Detect which cell encompasses the target text, then output its [X, Y] center coordinate. 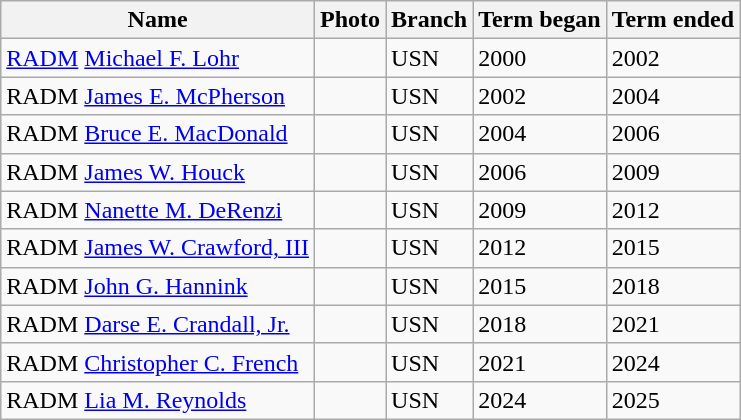
RADM Bruce E. MacDonald [158, 134]
RADM John G. Hannink [158, 286]
RADM Lia M. Reynolds [158, 400]
RADM Christopher C. French [158, 362]
RADM James W. Crawford, III [158, 248]
Photo [350, 20]
Term ended [673, 20]
RADM James W. Houck [158, 172]
2000 [540, 58]
Name [158, 20]
Branch [430, 20]
2025 [673, 400]
RADM Darse E. Crandall, Jr. [158, 324]
RADM Michael F. Lohr [158, 58]
RADM Nanette M. DeRenzi [158, 210]
RADM James E. McPherson [158, 96]
Term began [540, 20]
